Determine the [x, y] coordinate at the center of the cell enclosing the given text.  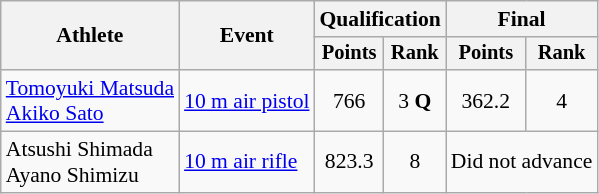
Final [522, 19]
8 [415, 162]
Tomoyuki MatsudaAkiko Sato [90, 100]
3 Q [415, 100]
Qualification [380, 19]
Athlete [90, 36]
362.2 [486, 100]
10 m air rifle [246, 162]
10 m air pistol [246, 100]
823.3 [350, 162]
Did not advance [522, 162]
4 [562, 100]
Atsushi ShimadaAyano Shimizu [90, 162]
766 [350, 100]
Event [246, 36]
